Provide the [X, Y] coordinate of the cell's center where the given text is located.  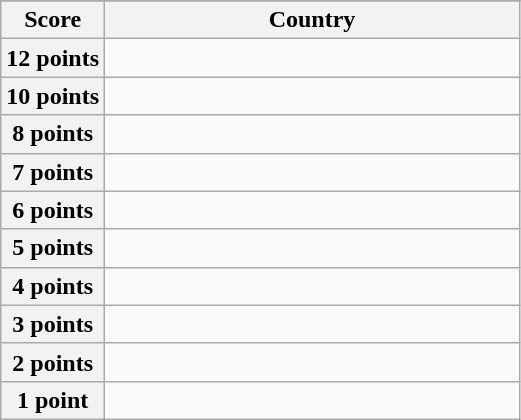
Score [53, 20]
10 points [53, 96]
7 points [53, 172]
1 point [53, 400]
8 points [53, 134]
4 points [53, 286]
2 points [53, 362]
3 points [53, 324]
Country [312, 20]
5 points [53, 248]
6 points [53, 210]
12 points [53, 58]
